Detect which cell encompasses the target text, then output its (X, Y) center coordinate. 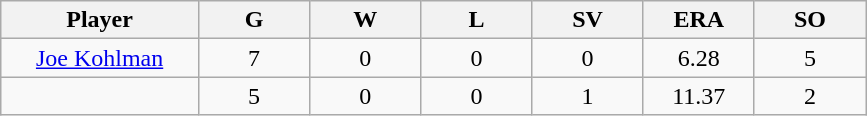
Player (100, 20)
1 (588, 96)
ERA (698, 20)
L (476, 20)
Joe Kohlman (100, 58)
G (254, 20)
SO (810, 20)
W (366, 20)
6.28 (698, 58)
11.37 (698, 96)
7 (254, 58)
2 (810, 96)
SV (588, 20)
